Search for the cell housing the specified text and yield its (x, y) center coordinate. 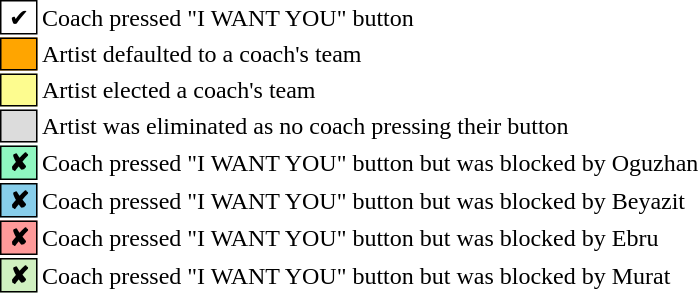
✔ (19, 17)
